Return the (X, Y) coordinate for the center point of the cell that contains the specified text.  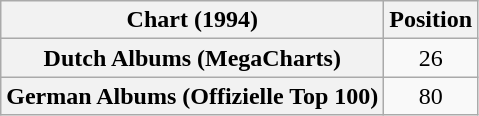
Dutch Albums (MegaCharts) (192, 58)
26 (431, 58)
80 (431, 96)
Chart (1994) (192, 20)
Position (431, 20)
German Albums (Offizielle Top 100) (192, 96)
